Output the [X, Y] coordinate of the center of the cell containing the given text.  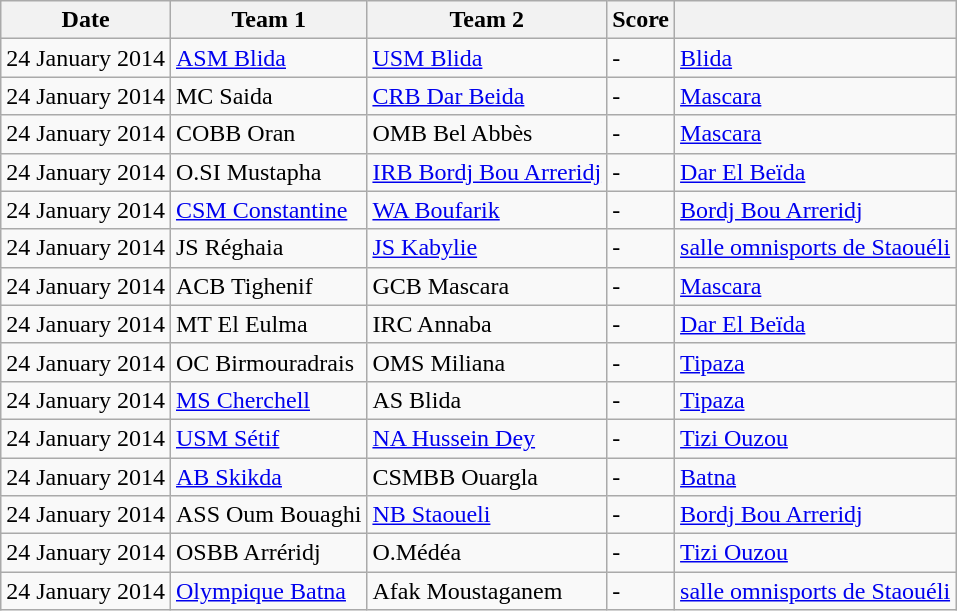
Afak Moustaganem [487, 591]
ACB Tighenif [268, 286]
MS Cherchell [268, 400]
OMB Bel Abbès [487, 134]
USM Blida [487, 58]
AB Skikda [268, 477]
JS Kabylie [487, 248]
ASM Blida [268, 58]
NB Staoueli [487, 515]
JS Réghaia [268, 248]
MC Saida [268, 96]
Date [86, 20]
WA Boufarik [487, 210]
NA Hussein Dey [487, 438]
Olympique Batna [268, 591]
Team 1 [268, 20]
O.SI Mustapha [268, 172]
AS Blida [487, 400]
OC Birmouradrais [268, 362]
OSBB Arréridj [268, 553]
CSMBB Ouargla [487, 477]
CSM Constantine [268, 210]
MT El Eulma [268, 324]
Blida [816, 58]
Batna [816, 477]
USM Sétif [268, 438]
Score [641, 20]
IRC Annaba [487, 324]
GCB Mascara [487, 286]
IRB Bordj Bou Arreridj [487, 172]
CRB Dar Beida [487, 96]
ASS Oum Bouaghi [268, 515]
OMS Miliana [487, 362]
COBB Oran [268, 134]
O.Médéa [487, 553]
Team 2 [487, 20]
